Capture the cell that displays the provided text and extract its [X, Y] central coordinate. 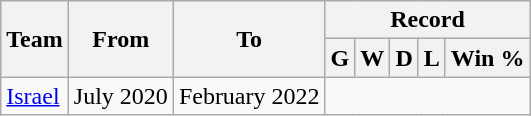
Team [35, 39]
D [404, 58]
Win % [488, 58]
Israel [35, 96]
G [340, 58]
From [120, 39]
February 2022 [249, 96]
July 2020 [120, 96]
To [249, 39]
L [432, 58]
Record [428, 20]
W [372, 58]
